Provide the (x, y) coordinate of the cell's center where the given text is located.  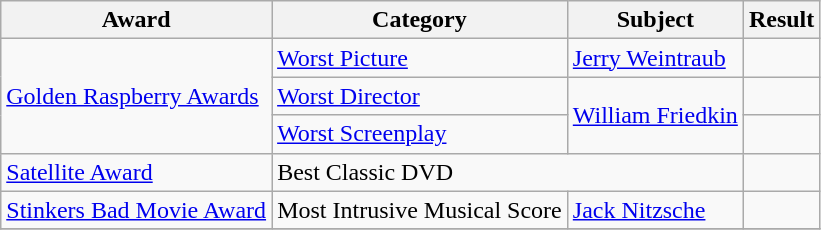
Worst Director (420, 96)
William Friedkin (655, 115)
Award (136, 20)
Subject (655, 20)
Best Classic DVD (508, 172)
Golden Raspberry Awards (136, 96)
Result (781, 20)
Satellite Award (136, 172)
Stinkers Bad Movie Award (136, 210)
Worst Picture (420, 58)
Most Intrusive Musical Score (420, 210)
Jack Nitzsche (655, 210)
Worst Screenplay (420, 134)
Jerry Weintraub (655, 58)
Category (420, 20)
